Find where the given text appears and provide that cell's center as [X, Y] coordinate. 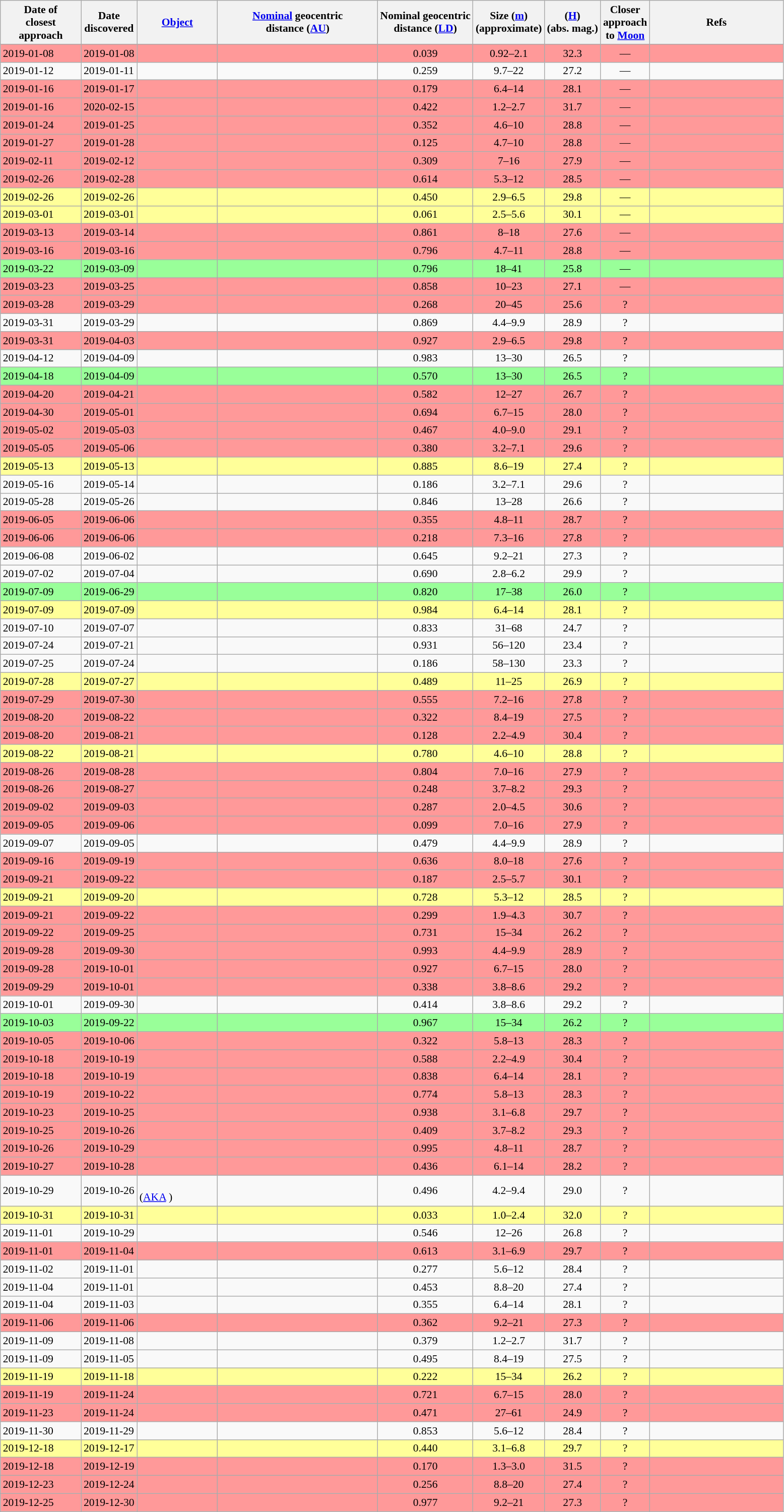
2019-07-21 [109, 646]
2019-07-25 [41, 664]
2019-12-30 [109, 1502]
18–41 [509, 269]
2019-05-06 [109, 449]
0.379 [425, 1341]
2019-09-19 [109, 861]
13–28 [509, 502]
31.5 [572, 1467]
0.495 [425, 1359]
29.0 [572, 1190]
0.479 [425, 843]
2019-05-28 [41, 502]
0.380 [425, 449]
2019-11-08 [109, 1341]
0.362 [425, 1323]
2019-10-23 [41, 1113]
2019-12-25 [41, 1502]
0.774 [425, 1095]
2019-04-18 [41, 376]
2019-11-30 [41, 1431]
0.099 [425, 826]
2019-07-30 [109, 700]
0.450 [425, 197]
0.409 [425, 1130]
Nominal geocentricdistance (LD) [425, 22]
0.838 [425, 1077]
26.6 [572, 502]
2019-11-02 [41, 1269]
0.853 [425, 1431]
2019-07-29 [41, 700]
Closerapproachto Moon [625, 22]
2019-05-01 [109, 412]
0.728 [425, 897]
0.861 [425, 233]
2019-01-24 [41, 125]
0.489 [425, 682]
2019-01-12 [41, 71]
0.436 [425, 1167]
0.721 [425, 1395]
0.967 [425, 1023]
2019-08-28 [109, 772]
4.7–11 [509, 251]
23.3 [572, 664]
0.977 [425, 1502]
2019-12-23 [41, 1485]
12–26 [509, 1233]
58–130 [509, 664]
2019-09-29 [41, 987]
27.2 [572, 71]
2019-07-27 [109, 682]
0.731 [425, 933]
17–38 [509, 592]
2019-09-02 [41, 807]
2019-09-20 [109, 897]
26.7 [572, 395]
2019-04-20 [41, 395]
23.4 [572, 646]
0.613 [425, 1251]
2019-03-23 [41, 287]
8–18 [509, 233]
0.92–2.1 [509, 53]
7–16 [509, 161]
0.931 [425, 646]
2019-03-14 [109, 233]
2.0–4.5 [509, 807]
0.299 [425, 915]
10–23 [509, 287]
2019-10-06 [109, 1041]
0.033 [425, 1215]
2019-10-28 [109, 1167]
0.422 [425, 107]
2019-09-07 [41, 843]
0.128 [425, 736]
0.170 [425, 1467]
1.9–4.3 [509, 915]
0.984 [425, 610]
2019-10-03 [41, 1023]
2019-09-06 [109, 826]
2019-07-04 [109, 574]
0.570 [425, 376]
0.645 [425, 556]
6.1–14 [509, 1167]
0.259 [425, 71]
29.1 [572, 430]
12–27 [509, 395]
24.9 [572, 1413]
Nominal geocentricdistance (AU) [298, 22]
2019-11-29 [109, 1431]
4.2–9.4 [509, 1190]
26.9 [572, 682]
2019-05-14 [109, 484]
Size (m)(approximate) [509, 22]
0.248 [425, 789]
0.496 [425, 1190]
2019-02-28 [109, 179]
2019-05-16 [41, 484]
0.885 [425, 466]
2019-01-25 [109, 125]
1.3–3.0 [509, 1467]
0.453 [425, 1287]
2019-04-03 [109, 341]
31–68 [509, 628]
8.0–18 [509, 861]
0.614 [425, 179]
0.846 [425, 502]
0.309 [425, 161]
2019-02-12 [109, 161]
2019-07-28 [41, 682]
2019-03-25 [109, 287]
0.061 [425, 215]
2019-05-26 [109, 502]
26.8 [572, 1233]
0.352 [425, 125]
25.8 [572, 269]
0.690 [425, 574]
0.938 [425, 1113]
0.995 [425, 1149]
2.8–6.2 [509, 574]
4.0–9.0 [509, 430]
2019-06-08 [41, 556]
0.471 [425, 1413]
3.1–6.9 [509, 1251]
Datediscovered [109, 22]
30.6 [572, 807]
2019-11-05 [109, 1359]
4.7–10 [509, 143]
2.5–5.7 [509, 879]
0.467 [425, 430]
28.2 [572, 1167]
Object [177, 22]
0.555 [425, 700]
0.869 [425, 323]
2019-09-03 [109, 807]
0.833 [425, 628]
29.9 [572, 574]
2020-02-15 [109, 107]
2019-10-05 [41, 1041]
2019-01-11 [109, 71]
2019-09-25 [109, 933]
0.440 [425, 1448]
0.187 [425, 879]
8.6–19 [509, 466]
2019-04-12 [41, 358]
0.222 [425, 1377]
(AKA ) [177, 1190]
2019-06-29 [109, 592]
2019-10-22 [109, 1095]
0.694 [425, 412]
2019-08-27 [109, 789]
2019-04-21 [109, 395]
2019-11-03 [109, 1305]
2019-01-27 [41, 143]
2019-03-28 [41, 305]
2019-02-11 [41, 161]
56–120 [509, 646]
2019-01-28 [109, 143]
2019-06-02 [109, 556]
2019-09-16 [41, 861]
0.546 [425, 1233]
25.6 [572, 305]
0.268 [425, 305]
(H)(abs. mag.) [572, 22]
0.414 [425, 1005]
0.993 [425, 951]
7.3–16 [509, 538]
30.7 [572, 915]
2.5–5.6 [509, 215]
0.218 [425, 538]
2019-05-03 [109, 430]
7.2–16 [509, 700]
32.0 [572, 1215]
27.1 [572, 287]
2019-11-23 [41, 1413]
2019-07-07 [109, 628]
2019-03-22 [41, 269]
1.0–2.4 [509, 1215]
2019-07-10 [41, 628]
2019-01-17 [109, 89]
2019-03-09 [109, 269]
2019-12-24 [109, 1485]
0.588 [425, 1059]
0.582 [425, 395]
0.277 [425, 1269]
26.0 [572, 592]
0.780 [425, 753]
Date ofclosestapproach [41, 22]
0.179 [425, 89]
2019-05-05 [41, 449]
24.7 [572, 628]
0.287 [425, 807]
32.3 [572, 53]
0.983 [425, 358]
0.125 [425, 143]
0.256 [425, 1485]
0.338 [425, 987]
27–61 [509, 1413]
2019-12-19 [109, 1467]
9.7–22 [509, 71]
0.858 [425, 287]
11–25 [509, 682]
2019-03-13 [41, 233]
2019-12-17 [109, 1448]
Refs [716, 22]
0.039 [425, 53]
0.820 [425, 592]
2019-10-27 [41, 1167]
2019-05-02 [41, 430]
20–45 [509, 305]
2019-07-02 [41, 574]
0.636 [425, 861]
2019-04-30 [41, 412]
2019-06-05 [41, 520]
2019-11-18 [109, 1377]
0.804 [425, 772]
